Provide the (x, y) coordinate of the cell's center where the given text is located.  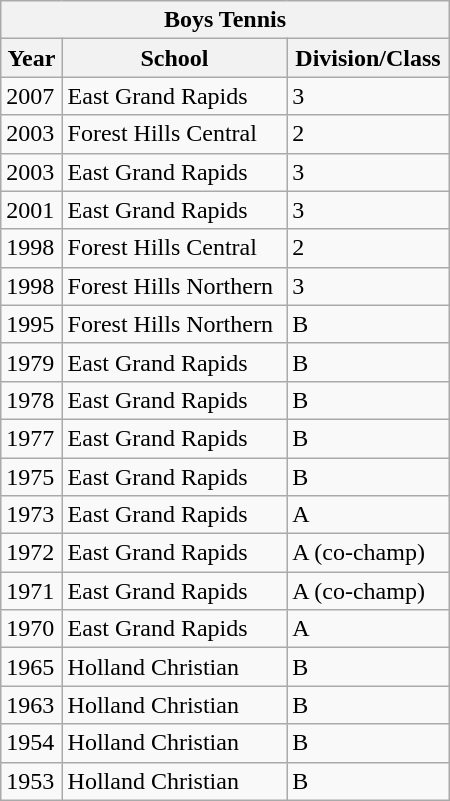
1953 (32, 781)
1973 (32, 515)
1965 (32, 667)
Boys Tennis (225, 20)
1975 (32, 477)
1971 (32, 591)
1970 (32, 629)
Division/Class (368, 58)
Year (32, 58)
1972 (32, 553)
2001 (32, 210)
1979 (32, 362)
2007 (32, 96)
1995 (32, 324)
1977 (32, 438)
School (174, 58)
1963 (32, 705)
1954 (32, 743)
1978 (32, 400)
